Output the (x, y) coordinate of the center of the cell containing the given text.  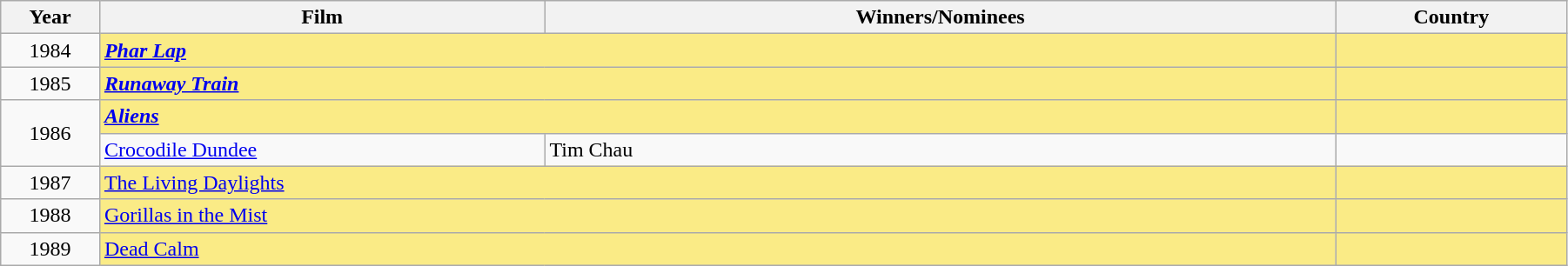
Country (1451, 17)
Phar Lap (717, 50)
Gorillas in the Mist (717, 216)
Film (322, 17)
Runaway Train (717, 83)
1985 (50, 83)
Crocodile Dundee (322, 150)
Winners/Nominees (940, 17)
The Living Daylights (717, 183)
1987 (50, 183)
Aliens (717, 116)
1986 (50, 133)
1984 (50, 50)
Dead Calm (717, 249)
Year (50, 17)
Tim Chau (940, 150)
1988 (50, 216)
1989 (50, 249)
